Return [X, Y] of the center of cell containing provided text 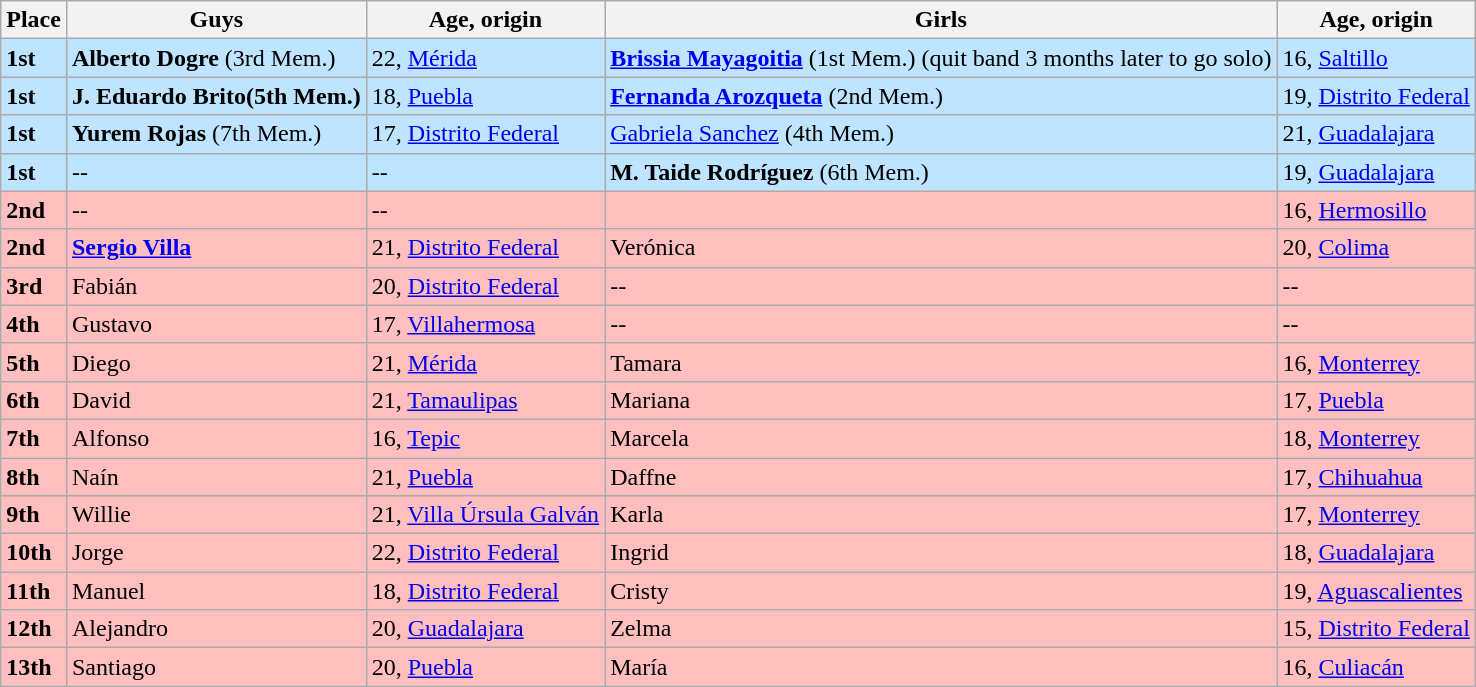
21, Guadalajara [1376, 134]
16, Monterrey [1376, 362]
11th [34, 591]
22, Mérida [485, 58]
12th [34, 629]
4th [34, 324]
J. Eduardo Brito(5th Mem.) [216, 96]
Fabián [216, 286]
David [216, 400]
Verónica [941, 248]
16, Tepic [485, 438]
Yurem Rojas (7th Mem.) [216, 134]
5th [34, 362]
Manuel [216, 591]
Naín [216, 477]
Girls [941, 20]
8th [34, 477]
Alejandro [216, 629]
17, Monterrey [1376, 515]
Place [34, 20]
17, Villahermosa [485, 324]
Mariana [941, 400]
Alberto Dogre (3rd Mem.) [216, 58]
Willie [216, 515]
Santiago [216, 667]
3rd [34, 286]
19, Guadalajara [1376, 172]
21, Mérida [485, 362]
20, Distrito Federal [485, 286]
Karla [941, 515]
Gustavo [216, 324]
15, Distrito Federal [1376, 629]
22, Distrito Federal [485, 553]
21, Tamaulipas [485, 400]
M. Taide Rodríguez (6th Mem.) [941, 172]
18, Guadalajara [1376, 553]
María [941, 667]
9th [34, 515]
18, Monterrey [1376, 438]
21, Distrito Federal [485, 248]
Jorge [216, 553]
Guys [216, 20]
20, Guadalajara [485, 629]
21, Puebla [485, 477]
17, Distrito Federal [485, 134]
Marcela [941, 438]
16, Hermosillo [1376, 210]
Fernanda Arozqueta (2nd Mem.) [941, 96]
17, Puebla [1376, 400]
7th [34, 438]
Daffne [941, 477]
Diego [216, 362]
Tamara [941, 362]
Cristy [941, 591]
Sergio Villa [216, 248]
18, Distrito Federal [485, 591]
Alfonso [216, 438]
19, Distrito Federal [1376, 96]
Zelma [941, 629]
10th [34, 553]
Brissia Mayagoitia (1st Mem.) (quit band 3 months later to go solo) [941, 58]
21, Villa Úrsula Galván [485, 515]
Ingrid [941, 553]
19, Aguascalientes [1376, 591]
18, Puebla [485, 96]
Gabriela Sanchez (4th Mem.) [941, 134]
20, Puebla [485, 667]
16, Culiacán [1376, 667]
16, Saltillo [1376, 58]
20, Colima [1376, 248]
6th [34, 400]
17, Chihuahua [1376, 477]
13th [34, 667]
